For the text-containing cell, return its midpoint in (X, Y) coordinate format. 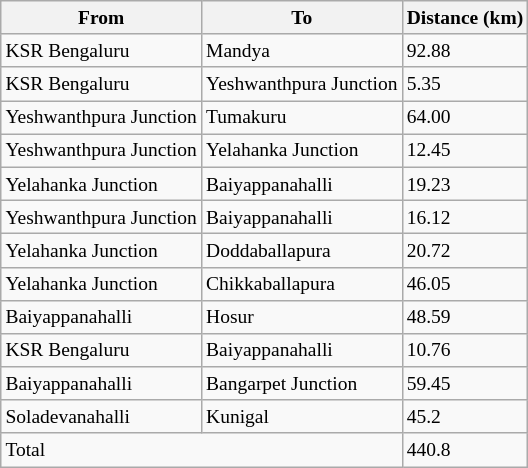
45.2 (465, 416)
Distance (km) (465, 18)
59.45 (465, 384)
Doddaballapura (302, 250)
Chikkaballapura (302, 284)
10.76 (465, 350)
To (302, 18)
5.35 (465, 84)
19.23 (465, 184)
92.88 (465, 50)
440.8 (465, 450)
16.12 (465, 216)
Total (202, 450)
48.59 (465, 316)
12.45 (465, 150)
46.05 (465, 284)
20.72 (465, 250)
64.00 (465, 118)
From (102, 18)
Bangarpet Junction (302, 384)
Soladevanahalli (102, 416)
Kunigal (302, 416)
Hosur (302, 316)
Tumakuru (302, 118)
Mandya (302, 50)
